Determine the (X, Y) coordinate at the center of the cell enclosing the given text.  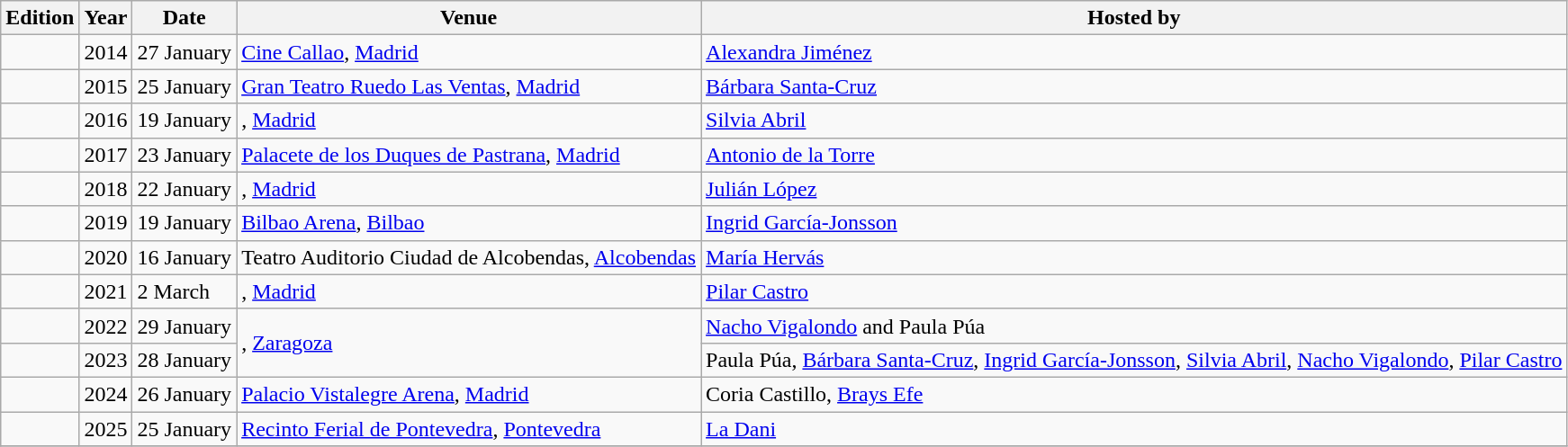
Date (185, 18)
Bilbao Arena, Bilbao (469, 223)
Silvia Abril (1134, 121)
Nacho Vigalondo and Paula Púa (1134, 326)
2024 (106, 394)
26 January (185, 394)
La Dani (1134, 429)
Edition (40, 18)
2016 (106, 121)
2021 (106, 291)
2014 (106, 52)
2019 (106, 223)
Teatro Auditorio Ciudad de Alcobendas, Alcobendas (469, 257)
29 January (185, 326)
Alexandra Jiménez (1134, 52)
2022 (106, 326)
, Zaragoza (469, 343)
Palacio Vistalegre Arena, Madrid (469, 394)
28 January (185, 360)
Venue (469, 18)
Ingrid García-Jonsson (1134, 223)
2 March (185, 291)
Paula Púa, Bárbara Santa-Cruz, Ingrid García-Jonsson, Silvia Abril, Nacho Vigalondo, Pilar Castro (1134, 360)
23 January (185, 155)
Hosted by (1134, 18)
Year (106, 18)
Palacete de los Duques de Pastrana, Madrid (469, 155)
22 January (185, 189)
2018 (106, 189)
Coria Castillo, Brays Efe (1134, 394)
Antonio de la Torre (1134, 155)
Gran Teatro Ruedo Las Ventas, Madrid (469, 86)
María Hervás (1134, 257)
2023 (106, 360)
16 January (185, 257)
27 January (185, 52)
2017 (106, 155)
2020 (106, 257)
Recinto Ferial de Pontevedra, Pontevedra (469, 429)
Cine Callao, Madrid (469, 52)
2025 (106, 429)
Pilar Castro (1134, 291)
Bárbara Santa-Cruz (1134, 86)
Julián López (1134, 189)
2015 (106, 86)
